Provide the (x, y) coordinate of the cell's center where the given text is located.  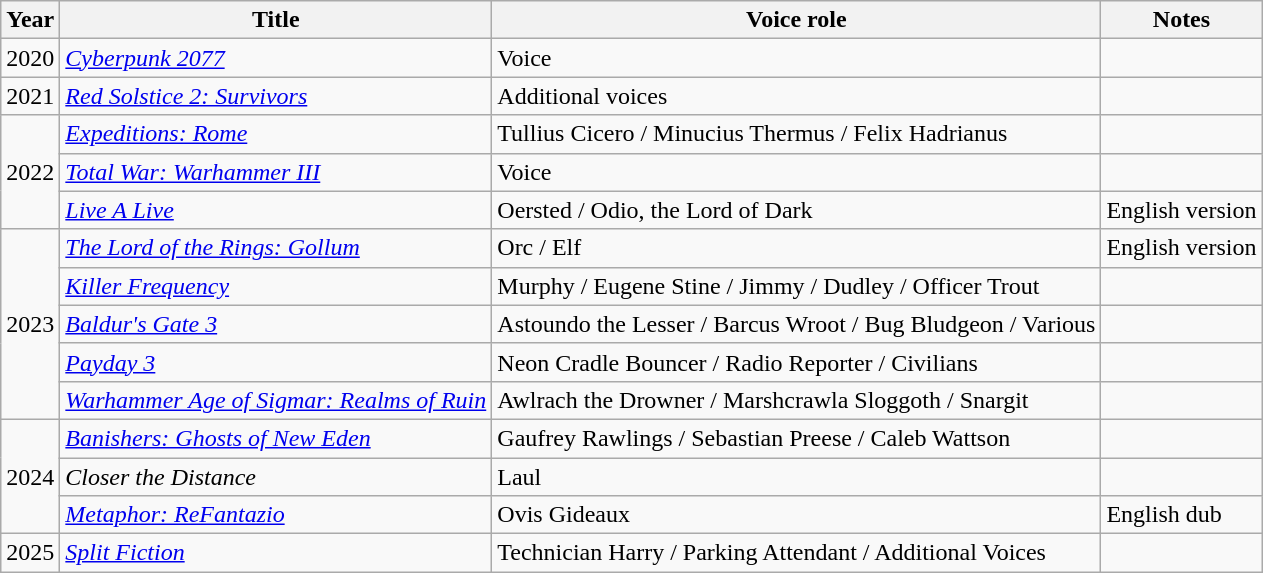
Banishers: Ghosts of New Eden (276, 438)
Neon Cradle Bouncer / Radio Reporter / Civilians (796, 362)
2022 (30, 172)
Orc / Elf (796, 248)
2025 (30, 553)
Closer the Distance (276, 477)
English dub (1182, 515)
Gaufrey Rawlings / Sebastian Preese / Caleb Wattson (796, 438)
2024 (30, 476)
The Lord of the Rings: Gollum (276, 248)
Tullius Cicero / Minucius Thermus / Felix Hadrianus (796, 134)
Laul (796, 477)
Astoundo the Lesser / Barcus Wroot / Bug Bludgeon / Various (796, 324)
Notes (1182, 20)
Split Fiction (276, 553)
Payday 3 (276, 362)
Red Solstice 2: Survivors (276, 96)
Murphy / Eugene Stine / Jimmy / Dudley / Officer Trout (796, 286)
Baldur's Gate 3 (276, 324)
Killer Frequency (276, 286)
Oersted / Odio, the Lord of Dark (796, 210)
2021 (30, 96)
Voice role (796, 20)
Live A Live (276, 210)
Technician Harry / Parking Attendant / Additional Voices (796, 553)
Awlrach the Drowner / Marshcrawla Sloggoth / Snargit (796, 400)
Title (276, 20)
Metaphor: ReFantazio (276, 515)
2023 (30, 324)
Total War: Warhammer III (276, 172)
Year (30, 20)
Additional voices (796, 96)
2020 (30, 58)
Cyberpunk 2077 (276, 58)
Ovis Gideaux (796, 515)
Warhammer Age of Sigmar: Realms of Ruin (276, 400)
Expeditions: Rome (276, 134)
